For the text-containing cell, return its midpoint in [x, y] coordinate format. 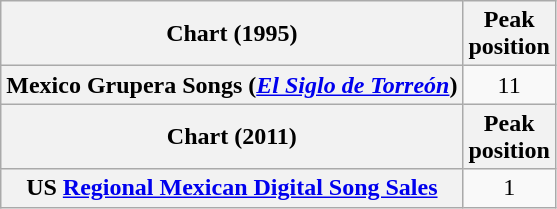
1 [509, 188]
US Regional Mexican Digital Song Sales [232, 188]
Mexico Grupera Songs (El Siglo de Torreón) [232, 85]
Chart (2011) [232, 136]
Chart (1995) [232, 34]
11 [509, 85]
